Identify which cell holds the provided text, then report its [x, y] central coordinate. 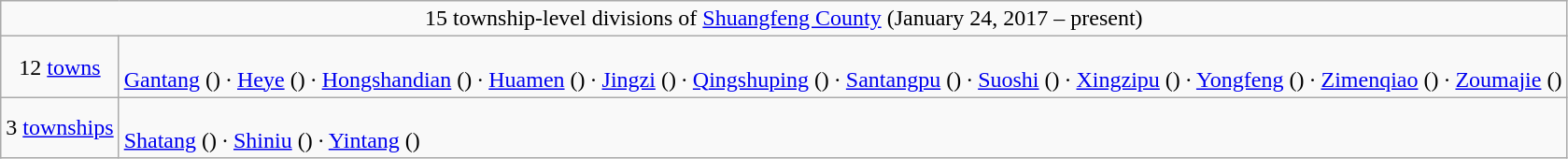
12 towns [60, 67]
3 townships [60, 127]
Shatang () · Shiniu () · Yintang () [842, 127]
15 township-level divisions of Shuangfeng County (January 24, 2017 – present) [784, 19]
